Identify which cell holds the provided text, then report its [x, y] central coordinate. 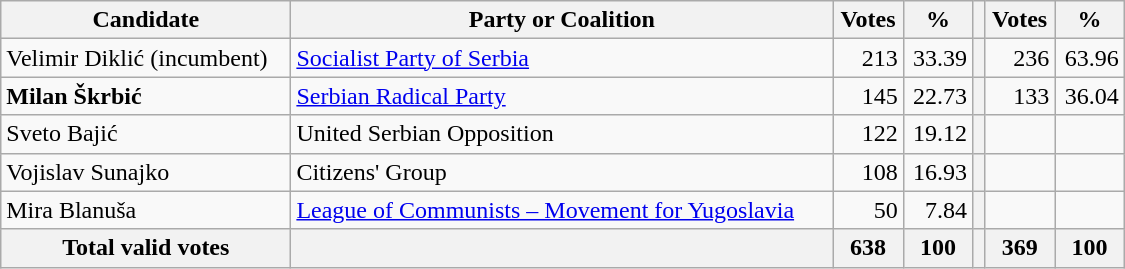
Candidate [146, 20]
United Serbian Opposition [562, 134]
108 [868, 172]
Party or Coalition [562, 20]
League of Communists – Movement for Yugoslavia [562, 210]
50 [868, 210]
19.12 [938, 134]
Velimir Diklić (incumbent) [146, 58]
Mira Blanuša [146, 210]
145 [868, 96]
133 [1019, 96]
16.93 [938, 172]
Milan Škrbić [146, 96]
213 [868, 58]
22.73 [938, 96]
33.39 [938, 58]
Citizens' Group [562, 172]
36.04 [1090, 96]
63.96 [1090, 58]
638 [868, 248]
7.84 [938, 210]
Socialist Party of Serbia [562, 58]
Sveto Bajić [146, 134]
369 [1019, 248]
122 [868, 134]
Vojislav Sunajko [146, 172]
Serbian Radical Party [562, 96]
Total valid votes [146, 248]
236 [1019, 58]
